Scan for the cell matching the given text and deliver its [X, Y] coordinate at center. 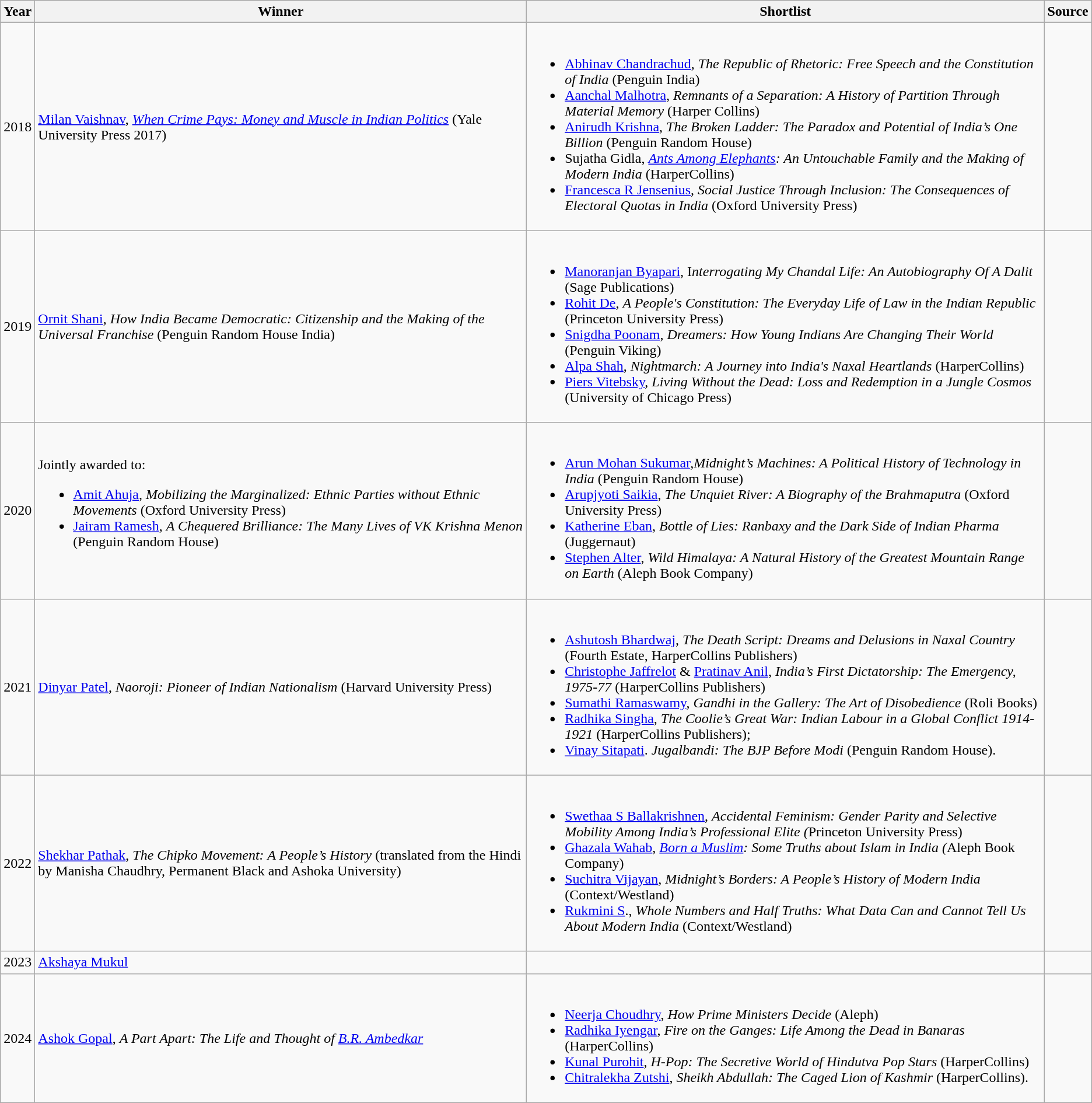
2020 [17, 511]
2023 [17, 962]
Akshaya Mukul [281, 962]
Winner [281, 12]
2019 [17, 327]
Ashok Gopal, A Part Apart: The Life and Thought of B.R. Ambedkar [281, 1038]
Source [1067, 12]
Dinyar Patel, Naoroji: Pioneer of Indian Nationalism (Harvard University Press) [281, 687]
Year [17, 12]
2022 [17, 863]
Milan Vaishnav, When Crime Pays: Money and Muscle in Indian Politics (Yale University Press 2017) [281, 127]
2024 [17, 1038]
2021 [17, 687]
2018 [17, 127]
Shortlist [785, 12]
Shekhar Pathak, The Chipko Movement: A People’s History (translated from the Hindi by Manisha Chaudhry, Permanent Black and Ashoka University) [281, 863]
Ornit Shani, How India Became Democratic: Citizenship and the Making of the Universal Franchise (Penguin Random House India) [281, 327]
